Output the (x, y) coordinate of the center of the cell containing the given text.  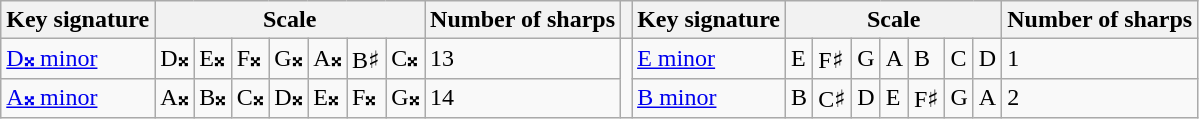
A𝄪 minor (78, 98)
C (959, 59)
1 (1100, 59)
B minor (709, 98)
14 (523, 98)
2 (1100, 98)
C♯ (832, 98)
E minor (709, 59)
B𝄪 (213, 98)
B♯ (366, 59)
13 (523, 59)
D𝄪 minor (78, 59)
